Pinpoint the cell where the given text exists, returning its (X, Y) midpoint coordinate. 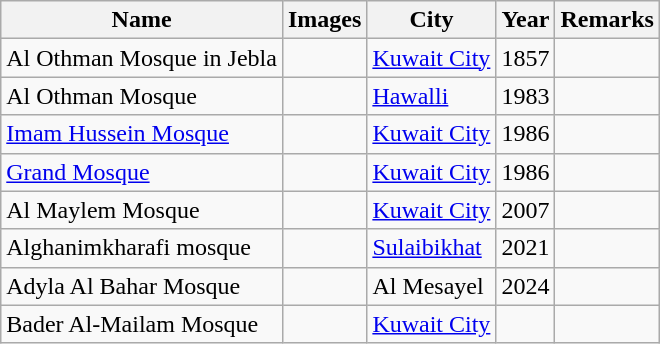
2024 (526, 286)
Name (142, 20)
City (432, 20)
2021 (526, 248)
Hawalli (432, 96)
2007 (526, 210)
Al Othman Mosque in Jebla (142, 58)
1857 (526, 58)
Year (526, 20)
Remarks (607, 20)
Al Maylem Mosque (142, 210)
Al Mesayel (432, 286)
Imam Hussein Mosque (142, 134)
Adyla Al Bahar Mosque (142, 286)
Al Othman Mosque (142, 96)
Sulaibikhat (432, 248)
Bader Al-Mailam Mosque (142, 324)
1983 (526, 96)
Grand Mosque (142, 172)
Images (324, 20)
Alghanimkharafi mosque (142, 248)
